Search for the cell housing the specified text and yield its (X, Y) center coordinate. 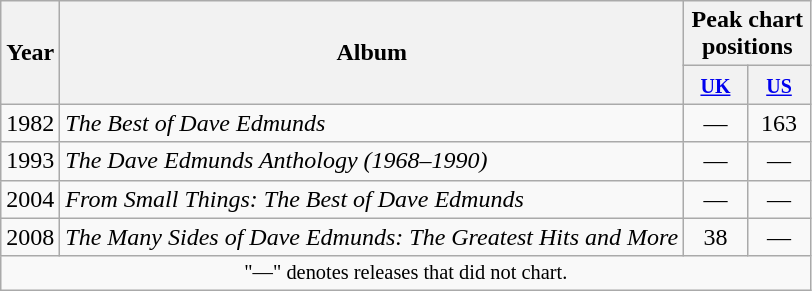
US (779, 85)
Peak chart positions (748, 34)
163 (779, 123)
The Dave Edmunds Anthology (1968–1990) (372, 161)
Album (372, 52)
Year (30, 52)
"—" denotes releases that did not chart. (406, 273)
38 (716, 237)
2004 (30, 199)
The Best of Dave Edmunds (372, 123)
The Many Sides of Dave Edmunds: The Greatest Hits and More (372, 237)
From Small Things: The Best of Dave Edmunds (372, 199)
2008 (30, 237)
UK (716, 85)
1982 (30, 123)
1993 (30, 161)
